Find where the given text appears and provide that cell's center as [X, Y] coordinate. 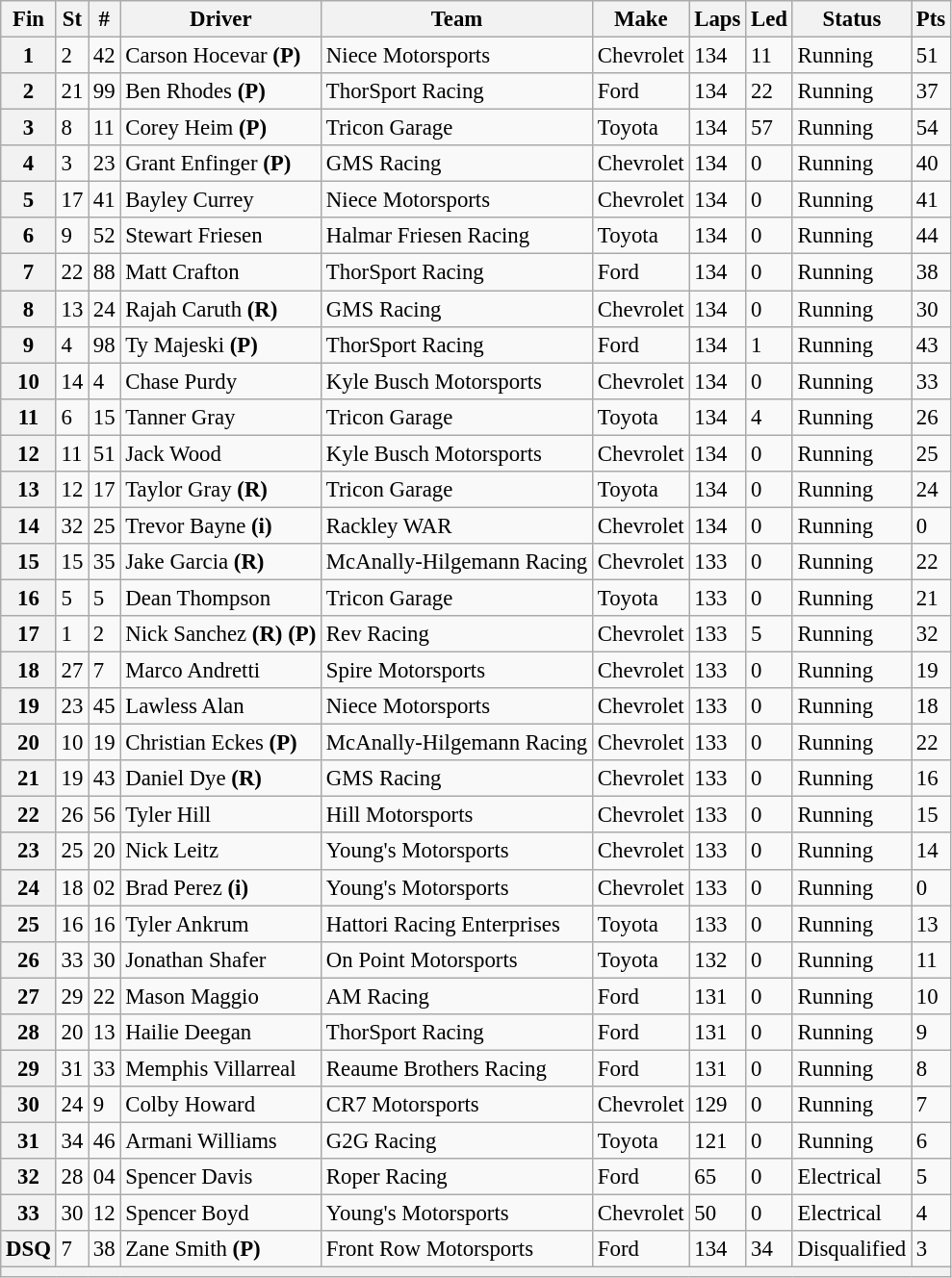
Driver [221, 19]
44 [932, 236]
Hill Motorsports [457, 815]
Laps [718, 19]
Disqualified [851, 1249]
Pts [932, 19]
132 [718, 959]
Spencer Boyd [221, 1214]
Hailie Deegan [221, 1033]
45 [104, 706]
Memphis Villarreal [221, 1068]
42 [104, 56]
Team [457, 19]
Nick Leitz [221, 852]
Reaume Brothers Racing [457, 1068]
121 [718, 1140]
Christian Eckes (P) [221, 743]
Colby Howard [221, 1105]
Matt Crafton [221, 272]
52 [104, 236]
Carson Hocevar (P) [221, 56]
G2G Racing [457, 1140]
99 [104, 91]
AM Racing [457, 996]
Jake Garcia (R) [221, 562]
Tanner Gray [221, 417]
Ty Majeski (P) [221, 345]
Brad Perez (i) [221, 887]
St [71, 19]
54 [932, 128]
Stewart Friesen [221, 236]
98 [104, 345]
On Point Motorsports [457, 959]
Led [770, 19]
Grant Enfinger (P) [221, 164]
Corey Heim (P) [221, 128]
Ben Rhodes (P) [221, 91]
37 [932, 91]
Rajah Caruth (R) [221, 309]
56 [104, 815]
Armani Williams [221, 1140]
57 [770, 128]
Spire Motorsports [457, 671]
Fin [29, 19]
129 [718, 1105]
Tyler Ankrum [221, 924]
35 [104, 562]
DSQ [29, 1249]
Nick Sanchez (R) (P) [221, 634]
Hattori Racing Enterprises [457, 924]
Dean Thompson [221, 598]
Status [851, 19]
Bayley Currey [221, 200]
# [104, 19]
Marco Andretti [221, 671]
Jonathan Shafer [221, 959]
Trevor Bayne (i) [221, 525]
04 [104, 1177]
Taylor Gray (R) [221, 490]
65 [718, 1177]
Spencer Davis [221, 1177]
88 [104, 272]
Front Row Motorsports [457, 1249]
Rev Racing [457, 634]
46 [104, 1140]
50 [718, 1214]
02 [104, 887]
Tyler Hill [221, 815]
Jack Wood [221, 453]
Halmar Friesen Racing [457, 236]
Zane Smith (P) [221, 1249]
Lawless Alan [221, 706]
Chase Purdy [221, 381]
Mason Maggio [221, 996]
CR7 Motorsports [457, 1105]
Rackley WAR [457, 525]
40 [932, 164]
Make [641, 19]
Daniel Dye (R) [221, 779]
Roper Racing [457, 1177]
